Provide the [X, Y] coordinate of the cell's center where the given text is located.  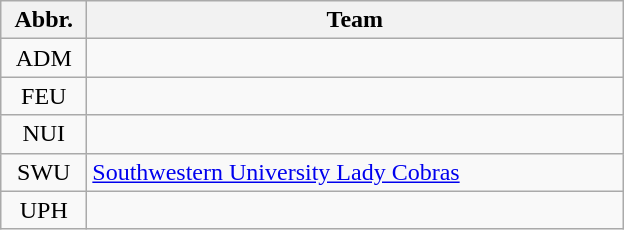
Abbr. [44, 20]
ADM [44, 58]
Team [355, 20]
NUI [44, 134]
FEU [44, 96]
Southwestern University Lady Cobras [355, 172]
UPH [44, 210]
SWU [44, 172]
